Search for the cell housing the specified text and yield its [X, Y] center coordinate. 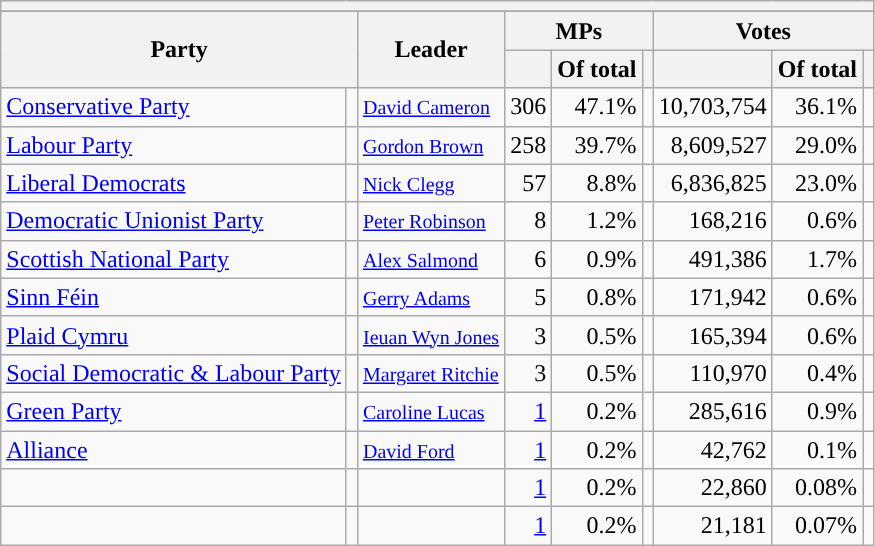
Gordon Brown [430, 145]
39.7% [597, 145]
36.1% [817, 107]
0.08% [817, 488]
8.8% [597, 183]
57 [528, 183]
Gerry Adams [430, 297]
42,762 [712, 449]
MPs [579, 31]
Ieuan Wyn Jones [430, 335]
David Ford [430, 449]
6,836,825 [712, 183]
10,703,754 [712, 107]
8 [528, 221]
29.0% [817, 145]
285,616 [712, 411]
491,386 [712, 259]
8,609,527 [712, 145]
22,860 [712, 488]
Votes [763, 31]
23.0% [817, 183]
Democratic Unionist Party [174, 221]
0.4% [817, 373]
Conservative Party [174, 107]
168,216 [712, 221]
Margaret Ritchie [430, 373]
Party [180, 50]
Alliance [174, 449]
David Cameron [430, 107]
21,181 [712, 526]
1.7% [817, 259]
Social Democratic & Labour Party [174, 373]
306 [528, 107]
Labour Party [174, 145]
47.1% [597, 107]
Plaid Cymru [174, 335]
0.8% [597, 297]
Scottish National Party [174, 259]
Sinn Féin [174, 297]
Peter Robinson [430, 221]
Leader [430, 50]
0.1% [817, 449]
258 [528, 145]
Alex Salmond [430, 259]
110,970 [712, 373]
0.07% [817, 526]
165,394 [712, 335]
6 [528, 259]
Liberal Democrats [174, 183]
Green Party [174, 411]
Caroline Lucas [430, 411]
Nick Clegg [430, 183]
5 [528, 297]
1.2% [597, 221]
171,942 [712, 297]
